Search for the cell housing the specified text and yield its (x, y) center coordinate. 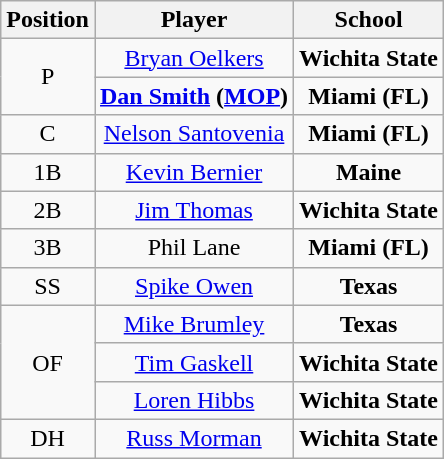
Nelson Santovenia (194, 134)
Mike Brumley (194, 324)
Tim Gaskell (194, 362)
SS (48, 286)
P (48, 77)
Spike Owen (194, 286)
2B (48, 210)
Jim Thomas (194, 210)
Loren Hibbs (194, 400)
Kevin Bernier (194, 172)
Position (48, 20)
DH (48, 438)
Dan Smith (MOP) (194, 96)
Russ Morman (194, 438)
Maine (369, 172)
1B (48, 172)
OF (48, 362)
Bryan Oelkers (194, 58)
C (48, 134)
School (369, 20)
Phil Lane (194, 248)
Player (194, 20)
3B (48, 248)
